From the cell containing the given text, extract its center point as (x, y) coordinate. 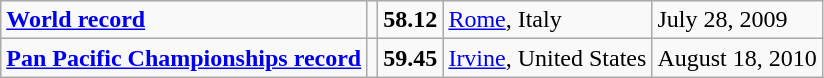
59.45 (410, 58)
World record (184, 20)
Irvine, United States (548, 58)
58.12 (410, 20)
Pan Pacific Championships record (184, 58)
Rome, Italy (548, 20)
August 18, 2010 (737, 58)
July 28, 2009 (737, 20)
